Scan for the cell matching the given text and deliver its [x, y] coordinate at center. 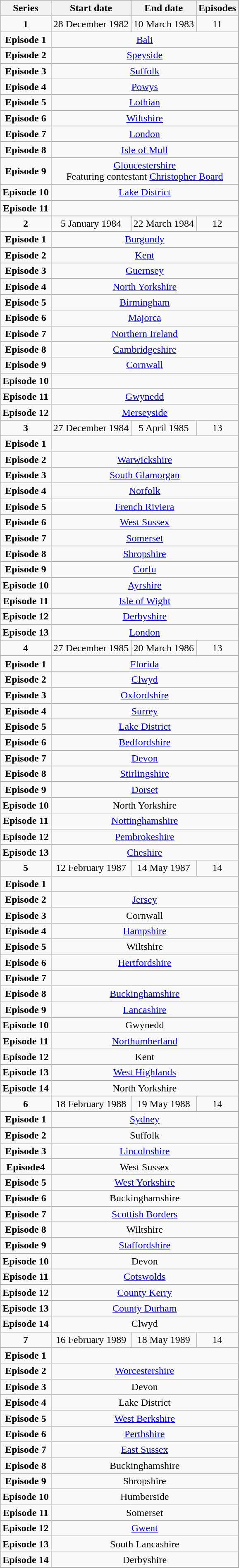
Bali [145, 40]
6 [26, 1104]
5 [26, 868]
Surrey [145, 711]
5 January 1984 [91, 224]
French Riviera [145, 507]
Sydney [145, 1120]
Hertfordshire [145, 963]
2 [26, 224]
12 February 1987 [91, 868]
Burgundy [145, 240]
Start date [91, 8]
Norfolk [145, 491]
Isle of Mull [145, 149]
14 May 1987 [164, 868]
Dorset [145, 790]
Ayrshire [145, 585]
Powys [145, 87]
5 April 1985 [164, 428]
West Berkshire [145, 1418]
Majorca [145, 318]
Nottinghamshire [145, 821]
4 [26, 648]
South Lancashire [145, 1544]
20 March 1986 [164, 648]
Florida [145, 664]
27 December 1984 [91, 428]
Isle of Wight [145, 601]
Lancashire [145, 1010]
Humberside [145, 1497]
Northern Ireland [145, 334]
GloucestershireFeaturing contestant Christopher Board [145, 171]
Hampshire [145, 931]
22 March 1984 [164, 224]
12 [217, 224]
Northumberland [145, 1041]
Lincolnshire [145, 1151]
Oxfordshire [145, 695]
Bedfordshire [145, 742]
16 February 1989 [91, 1340]
County Kerry [145, 1293]
18 May 1989 [164, 1340]
Worcestershire [145, 1371]
End date [164, 8]
Pembrokeshire [145, 837]
Speyside [145, 55]
Episode4 [26, 1167]
County Durham [145, 1308]
Merseyside [145, 412]
10 March 1983 [164, 24]
Episodes [217, 8]
1 [26, 24]
Gwent [145, 1528]
11 [217, 24]
Series [26, 8]
3 [26, 428]
Birmingham [145, 302]
West Highlands [145, 1072]
Lothian [145, 102]
Jersey [145, 899]
Cheshire [145, 852]
7 [26, 1340]
Perthshire [145, 1434]
28 December 1982 [91, 24]
Corfu [145, 569]
Staffordshire [145, 1245]
Scottish Borders [145, 1214]
Guernsey [145, 271]
Warwickshire [145, 460]
Cambridgeshire [145, 349]
18 February 1988 [91, 1104]
South Glamorgan [145, 475]
27 December 1985 [91, 648]
Stirlingshire [145, 774]
East Sussex [145, 1449]
Cotswolds [145, 1277]
19 May 1988 [164, 1104]
West Yorkshire [145, 1182]
